Provide the [X, Y] coordinate of the cell's center where the given text is located.  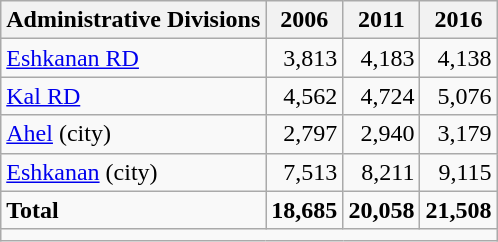
4,724 [382, 96]
3,813 [304, 58]
7,513 [304, 172]
4,183 [382, 58]
4,562 [304, 96]
Administrative Divisions [134, 20]
2016 [458, 20]
Total [134, 210]
Eshkanan (city) [134, 172]
2,940 [382, 134]
8,211 [382, 172]
20,058 [382, 210]
5,076 [458, 96]
4,138 [458, 58]
Eshkanan RD [134, 58]
21,508 [458, 210]
2006 [304, 20]
Kal RD [134, 96]
18,685 [304, 210]
2011 [382, 20]
3,179 [458, 134]
Ahel (city) [134, 134]
9,115 [458, 172]
2,797 [304, 134]
